Pinpoint the cell where the given text exists, returning its [x, y] midpoint coordinate. 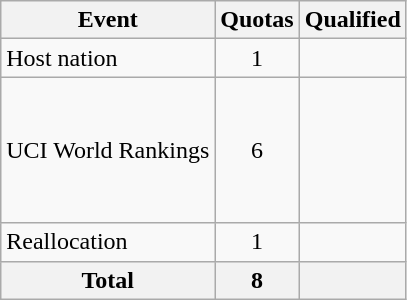
Quotas [257, 20]
Qualified [352, 20]
Event [108, 20]
Total [108, 280]
8 [257, 280]
6 [257, 150]
Reallocation [108, 242]
UCI World Rankings [108, 150]
Host nation [108, 58]
